Determine the [x, y] coordinate at the center of the cell enclosing the given text.  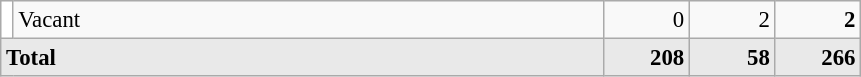
Vacant [308, 20]
208 [647, 57]
0 [647, 20]
Total [302, 57]
266 [818, 57]
58 [733, 57]
